Pinpoint the cell where the given text exists, returning its [x, y] midpoint coordinate. 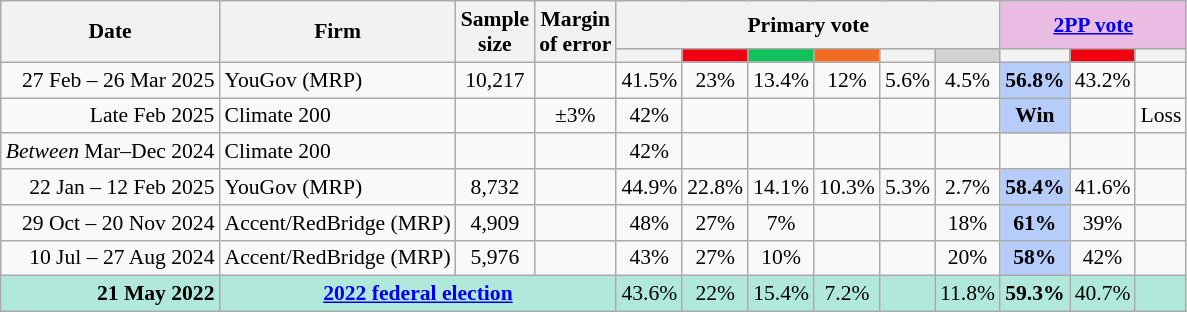
58.4% [1034, 187]
Firm [337, 32]
8,732 [495, 187]
12% [847, 80]
43% [649, 258]
10.3% [847, 187]
2022 federal election [418, 294]
41.6% [1103, 187]
5.6% [908, 80]
Late Feb 2025 [110, 116]
14.1% [781, 187]
±3% [575, 116]
27 Feb – 26 Mar 2025 [110, 80]
Primary vote [808, 25]
13.4% [781, 80]
21 May 2022 [110, 294]
29 Oct – 20 Nov 2024 [110, 223]
44.9% [649, 187]
10,217 [495, 80]
61% [1034, 223]
22% [715, 294]
56.8% [1034, 80]
11.8% [968, 294]
Win [1034, 116]
58% [1034, 258]
2PP vote [1093, 25]
15.4% [781, 294]
Samplesize [495, 32]
Loss [1160, 116]
39% [1103, 223]
23% [715, 80]
10% [781, 258]
48% [649, 223]
4,909 [495, 223]
7% [781, 223]
7.2% [847, 294]
22.8% [715, 187]
2.7% [968, 187]
4.5% [968, 80]
Marginof error [575, 32]
Between Mar–Dec 2024 [110, 152]
43.6% [649, 294]
5.3% [908, 187]
59.3% [1034, 294]
18% [968, 223]
41.5% [649, 80]
20% [968, 258]
22 Jan – 12 Feb 2025 [110, 187]
43.2% [1103, 80]
Date [110, 32]
10 Jul – 27 Aug 2024 [110, 258]
40.7% [1103, 294]
5,976 [495, 258]
